Capture the cell that displays the provided text and extract its (X, Y) central coordinate. 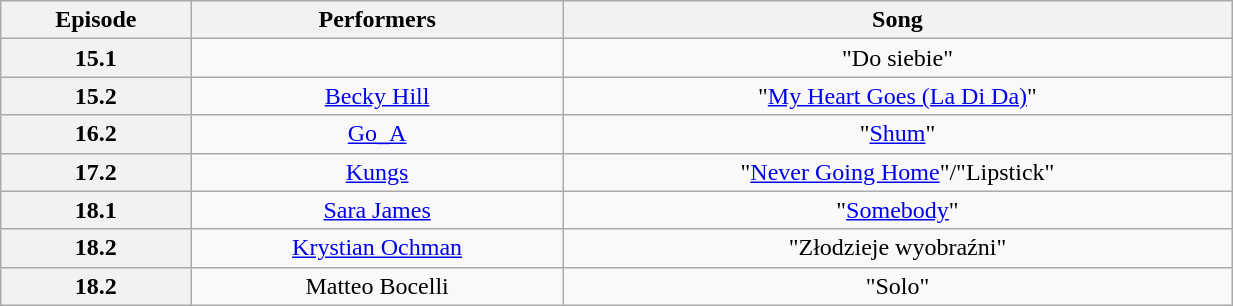
Matteo Bocelli (377, 286)
"Never Going Home"/"Lipstick" (897, 172)
Performers (377, 20)
18.1 (96, 210)
"Shum" (897, 134)
"Złodzieje wyobraźni" (897, 248)
Becky Hill (377, 96)
15.2 (96, 96)
Kungs (377, 172)
15.1 (96, 58)
Song (897, 20)
Krystian Ochman (377, 248)
"Solo" (897, 286)
"Do siebie" (897, 58)
Episode (96, 20)
Sara James (377, 210)
"My Heart Goes (La Di Da)" (897, 96)
17.2 (96, 172)
"Somebody" (897, 210)
16.2 (96, 134)
Go_A (377, 134)
